Provide the (X, Y) coordinate of the cell's center where the given text is located.  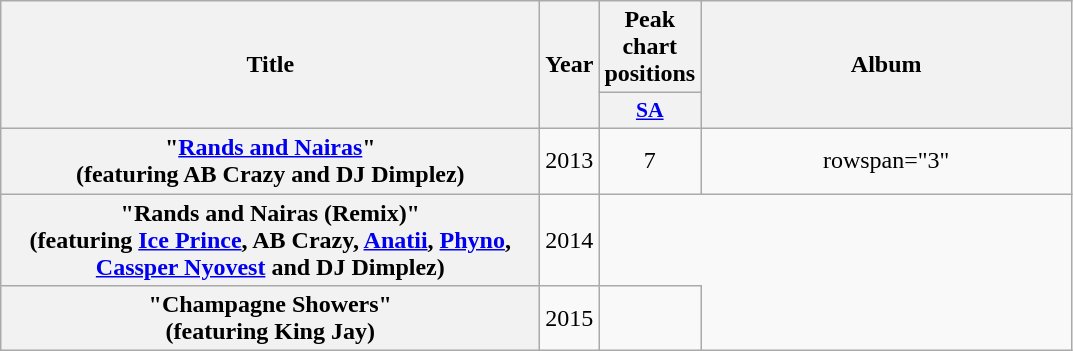
Year (570, 65)
rowspan="3" (886, 160)
SA (650, 111)
Album (886, 65)
2015 (570, 318)
"Champagne Showers" (featuring King Jay) (270, 318)
Title (270, 65)
"Rands and Nairas (Remix)" (featuring Ice Prince, AB Crazy, Anatii, Phyno, Cassper Nyovest and DJ Dimplez) (270, 240)
7 (650, 160)
2013 (570, 160)
2014 (570, 240)
"Rands and Nairas"(featuring AB Crazy and DJ Dimplez) (270, 160)
Peak chart positions (650, 47)
